Scan for the cell matching the given text and deliver its (X, Y) coordinate at center. 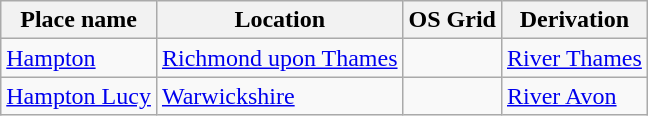
Location (280, 20)
River Thames (574, 58)
Richmond upon Thames (280, 58)
Derivation (574, 20)
Hampton (79, 58)
River Avon (574, 96)
Warwickshire (280, 96)
Place name (79, 20)
OS Grid (452, 20)
Hampton Lucy (79, 96)
